Search for the cell housing the specified text and yield its (x, y) center coordinate. 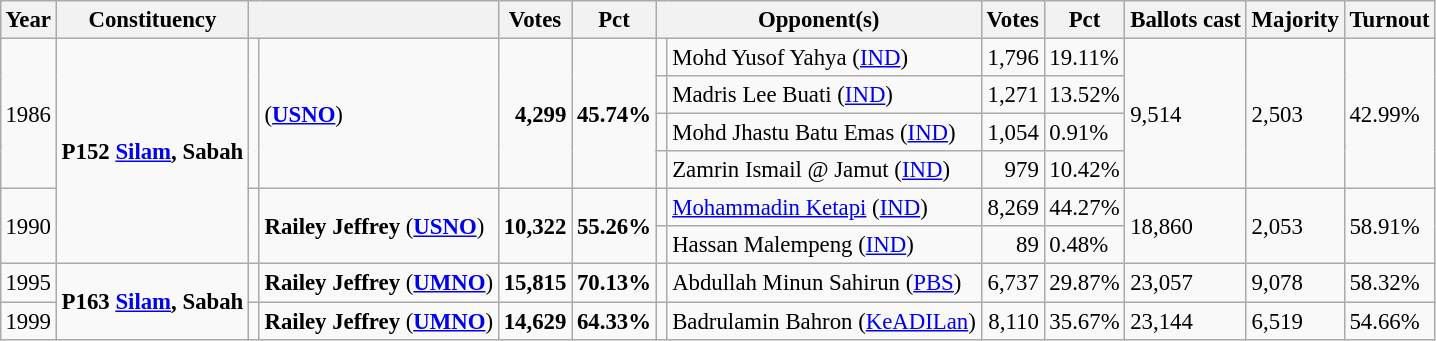
Mohd Yusof Yahya (IND) (824, 57)
8,110 (1012, 321)
(USNO) (378, 113)
Mohd Jhastu Batu Emas (IND) (824, 133)
9,514 (1186, 113)
P163 Silam, Sabah (152, 302)
18,860 (1186, 226)
44.27% (1084, 208)
10,322 (534, 226)
979 (1012, 170)
Hassan Malempeng (IND) (824, 245)
2,053 (1295, 226)
8,269 (1012, 208)
13.52% (1084, 95)
Madris Lee Buati (IND) (824, 95)
1999 (28, 321)
58.91% (1390, 226)
1986 (28, 113)
Turnout (1390, 20)
23,144 (1186, 321)
Year (28, 20)
42.99% (1390, 113)
Constituency (152, 20)
Railey Jeffrey (USNO) (378, 226)
9,078 (1295, 283)
Mohammadin Ketapi (IND) (824, 208)
Majority (1295, 20)
54.66% (1390, 321)
58.32% (1390, 283)
64.33% (614, 321)
Abdullah Minun Sahirun (PBS) (824, 283)
70.13% (614, 283)
Opponent(s) (818, 20)
6,519 (1295, 321)
4,299 (534, 113)
10.42% (1084, 170)
1,271 (1012, 95)
23,057 (1186, 283)
0.48% (1084, 245)
2,503 (1295, 113)
29.87% (1084, 283)
14,629 (534, 321)
55.26% (614, 226)
1990 (28, 226)
35.67% (1084, 321)
15,815 (534, 283)
45.74% (614, 113)
1,796 (1012, 57)
6,737 (1012, 283)
P152 Silam, Sabah (152, 151)
Badrulamin Bahron (KeADILan) (824, 321)
89 (1012, 245)
1995 (28, 283)
19.11% (1084, 57)
1,054 (1012, 133)
Zamrin Ismail @ Jamut (IND) (824, 170)
Ballots cast (1186, 20)
0.91% (1084, 133)
